Extract the [x, y] coordinate from the center of the cell holding the provided text.  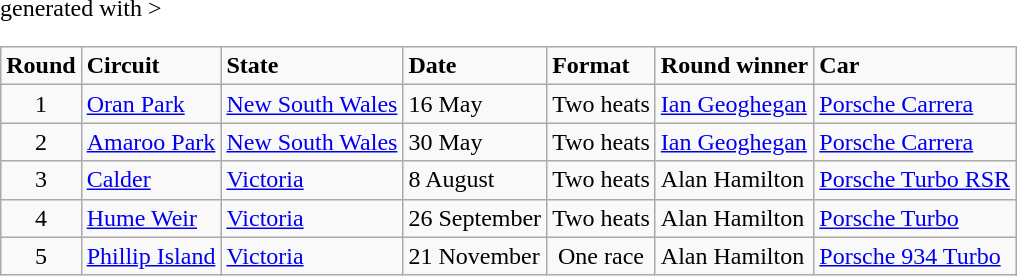
Calder [151, 180]
4 [41, 218]
16 May [475, 104]
Round winner [734, 66]
Date [475, 66]
Phillip Island [151, 256]
Car [915, 66]
Circuit [151, 66]
5 [41, 256]
Porsche Turbo RSR [915, 180]
Amaroo Park [151, 142]
2 [41, 142]
Oran Park [151, 104]
8 August [475, 180]
3 [41, 180]
1 [41, 104]
26 September [475, 218]
State [312, 66]
Round [41, 66]
Porsche 934 Turbo [915, 256]
Porsche Turbo [915, 218]
One race [602, 256]
30 May [475, 142]
21 November [475, 256]
Hume Weir [151, 218]
Format [602, 66]
